Extract the (x, y) coordinate from the center of the cell holding the provided text.  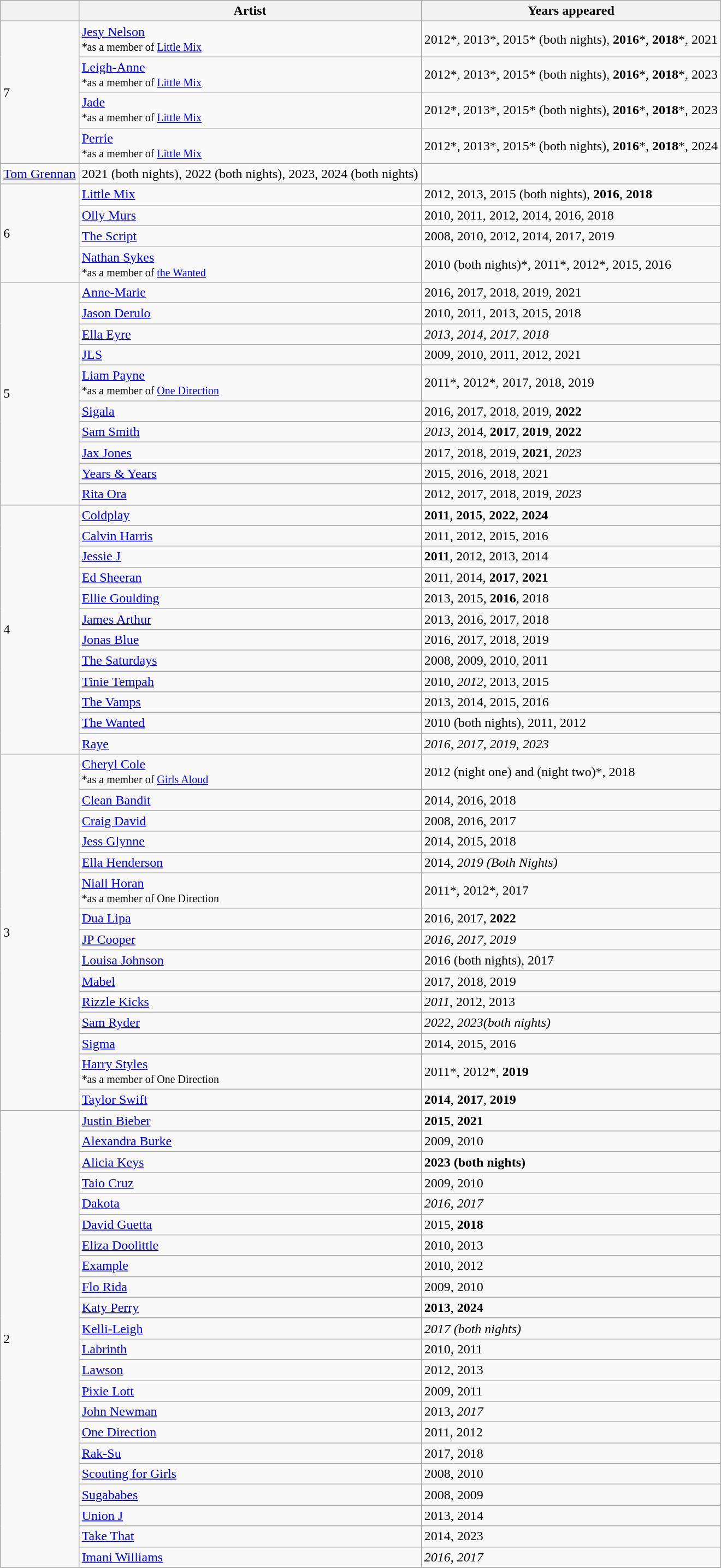
Sigala (250, 411)
JP Cooper (250, 939)
3 (39, 932)
Eliza Doolittle (250, 1245)
2013, 2017 (571, 1412)
2014, 2015, 2018 (571, 842)
2013, 2014, 2015, 2016 (571, 702)
Ella Henderson (250, 862)
7 (39, 92)
The Saturdays (250, 660)
2011, 2012, 2013 (571, 1002)
Years & Years (250, 474)
2008, 2010, 2012, 2014, 2017, 2019 (571, 236)
2017, 2018, 2019 (571, 981)
Clean Bandit (250, 800)
Ella Eyre (250, 334)
2013, 2015, 2016, 2018 (571, 598)
Niall Horan*as a member of One Direction (250, 890)
2 (39, 1339)
2012, 2017, 2018, 2019, 2023 (571, 494)
4 (39, 629)
2008, 2009, 2010, 2011 (571, 660)
2022, 2023(both nights) (571, 1022)
Rizzle Kicks (250, 1002)
Pixie Lott (250, 1391)
2016, 2017, 2019, 2023 (571, 744)
2011, 2012 (571, 1433)
2015, 2021 (571, 1121)
Jade*as a member of Little Mix (250, 110)
Cheryl Cole*as a member of Girls Aloud (250, 772)
Leigh-Anne*as a member of Little Mix (250, 74)
Taylor Swift (250, 1100)
Sam Ryder (250, 1022)
2012*, 2013*, 2015* (both nights), 2016*, 2018*, 2021 (571, 39)
Justin Bieber (250, 1121)
2013, 2014, 2017, 2019, 2022 (571, 432)
Louisa Johnson (250, 960)
Katy Perry (250, 1307)
2008, 2010 (571, 1474)
Example (250, 1266)
2011*, 2012*, 2019 (571, 1072)
James Arthur (250, 619)
2012, 2013, 2015 (both nights), 2016, 2018 (571, 194)
Years appeared (571, 11)
2011*, 2012*, 2017, 2018, 2019 (571, 383)
2010, 2011, 2013, 2015, 2018 (571, 313)
Jax Jones (250, 453)
6 (39, 233)
Artist (250, 11)
2010, 2013 (571, 1245)
The Vamps (250, 702)
Lawson (250, 1370)
Taio Cruz (250, 1183)
2014, 2023 (571, 1536)
2011*, 2012*, 2017 (571, 890)
2012*, 2013*, 2015* (both nights), 2016*, 2018*, 2024 (571, 145)
2008, 2016, 2017 (571, 821)
Rita Ora (250, 494)
2010, 2012, 2013, 2015 (571, 681)
Imani Williams (250, 1557)
2017 (both nights) (571, 1328)
Scouting for Girls (250, 1474)
2016 (both nights), 2017 (571, 960)
Coldplay (250, 515)
2012, 2013 (571, 1370)
2012 (night one) and (night two)*, 2018 (571, 772)
2011, 2012, 2013, 2014 (571, 557)
Tom Grennan (39, 174)
2011, 2012, 2015, 2016 (571, 536)
Raye (250, 744)
Flo Rida (250, 1287)
Olly Murs (250, 215)
Sigma (250, 1044)
Alicia Keys (250, 1162)
2013, 2014, 2017, 2018 (571, 334)
2013, 2014 (571, 1516)
Jonas Blue (250, 640)
2010 (both nights)*, 2011*, 2012*, 2015, 2016 (571, 264)
Sugababes (250, 1495)
Liam Payne*as a member of One Direction (250, 383)
2014, 2017, 2019 (571, 1100)
Ed Sheeran (250, 577)
2014, 2019 (Both Nights) (571, 862)
Nathan Sykes*as a member of the Wanted (250, 264)
Labrinth (250, 1349)
2014, 2016, 2018 (571, 800)
2008, 2009 (571, 1495)
Dakota (250, 1204)
5 (39, 393)
JLS (250, 355)
2010, 2011, 2012, 2014, 2016, 2018 (571, 215)
Calvin Harris (250, 536)
2014, 2015, 2016 (571, 1044)
Little Mix (250, 194)
2010, 2011 (571, 1349)
Jess Glynne (250, 842)
2010, 2012 (571, 1266)
John Newman (250, 1412)
2023 (both nights) (571, 1162)
The Wanted (250, 723)
Union J (250, 1516)
2017, 2018 (571, 1453)
David Guetta (250, 1224)
2017, 2018, 2019, 2021, 2023 (571, 453)
Take That (250, 1536)
2016, 2017, 2018, 2019, 2022 (571, 411)
Kelli-Leigh (250, 1328)
2011, 2015, 2022, 2024 (571, 515)
2016, 2017, 2018, 2019 (571, 640)
One Direction (250, 1433)
Harry Styles*as a member of One Direction (250, 1072)
Tinie Tempah (250, 681)
2016, 2017, 2018, 2019, 2021 (571, 292)
Anne-Marie (250, 292)
2015, 2018 (571, 1224)
Craig David (250, 821)
Dua Lipa (250, 919)
2009, 2010, 2011, 2012, 2021 (571, 355)
Ellie Goulding (250, 598)
2016, 2017, 2019 (571, 939)
2013, 2016, 2017, 2018 (571, 619)
Jessie J (250, 557)
2015, 2016, 2018, 2021 (571, 474)
2016, 2017, 2022 (571, 919)
2021 (both nights), 2022 (both nights), 2023, 2024 (both nights) (250, 174)
Perrie*as a member of Little Mix (250, 145)
The Script (250, 236)
2010 (both nights), 2011, 2012 (571, 723)
Rak-Su (250, 1453)
Sam Smith (250, 432)
Alexandra Burke (250, 1141)
Jason Derulo (250, 313)
Jesy Nelson*as a member of Little Mix (250, 39)
2011, 2014, 2017, 2021 (571, 577)
2009, 2011 (571, 1391)
2013, 2024 (571, 1307)
Mabel (250, 981)
